Search for the cell housing the specified text and yield its [x, y] center coordinate. 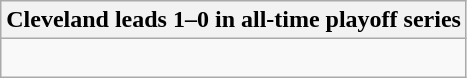
Cleveland leads 1–0 in all-time playoff series [234, 20]
